For the text-containing cell, return its midpoint in [x, y] coordinate format. 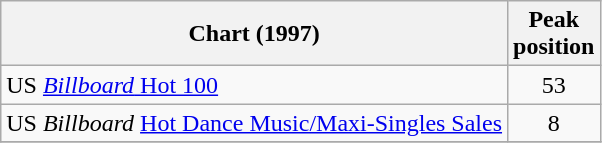
US Billboard Hot 100 [254, 85]
Peakposition [554, 34]
53 [554, 85]
Chart (1997) [254, 34]
US Billboard Hot Dance Music/Maxi-Singles Sales [254, 123]
8 [554, 123]
